Detect which cell encompasses the target text, then output its [X, Y] center coordinate. 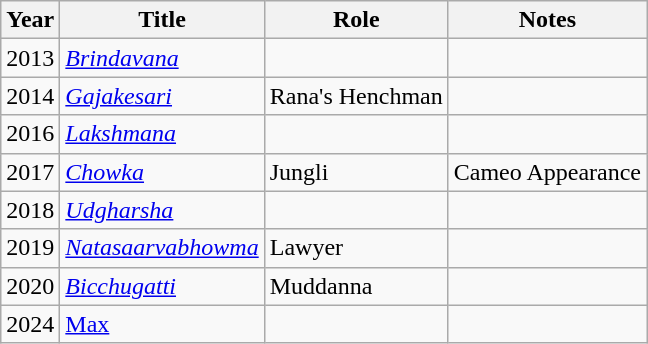
2014 [30, 96]
2013 [30, 58]
Role [356, 20]
Gajakesari [162, 96]
2024 [30, 324]
Notes [547, 20]
Brindavana [162, 58]
2018 [30, 210]
Rana's Henchman [356, 96]
2020 [30, 286]
Year [30, 20]
Lawyer [356, 248]
Chowka [162, 172]
Cameo Appearance [547, 172]
2017 [30, 172]
Bicchugatti [162, 286]
2016 [30, 134]
Title [162, 20]
2019 [30, 248]
Natasaarvabhowma [162, 248]
Max [162, 324]
Udgharsha [162, 210]
Jungli [356, 172]
Muddanna [356, 286]
Lakshmana [162, 134]
